Pinpoint the cell where the given text exists, returning its [X, Y] midpoint coordinate. 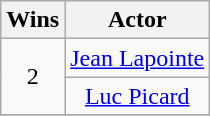
Jean Lapointe [138, 58]
Actor [138, 20]
Wins [33, 20]
Luc Picard [138, 96]
2 [33, 77]
